From the cell containing the given text, extract its center point as (x, y) coordinate. 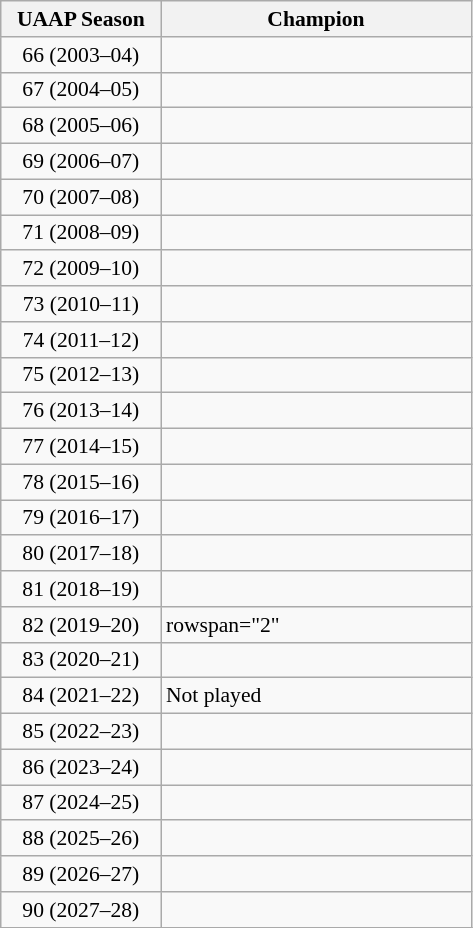
76 (2013–14) (81, 411)
UAAP Season (81, 19)
80 (2017–18) (81, 554)
68 (2005–06) (81, 126)
rowspan="2" (316, 625)
74 (2011–12) (81, 340)
78 (2015–16) (81, 482)
Not played (316, 696)
89 (2026–27) (81, 874)
77 (2014–15) (81, 447)
66 (2003–04) (81, 55)
84 (2021–22) (81, 696)
72 (2009–10) (81, 269)
85 (2022–23) (81, 732)
86 (2023–24) (81, 767)
90 (2027–28) (81, 910)
Champion (316, 19)
88 (2025–26) (81, 839)
87 (2024–25) (81, 803)
73 (2010–11) (81, 304)
71 (2008–09) (81, 233)
70 (2007–08) (81, 197)
81 (2018–19) (81, 589)
67 (2004–05) (81, 90)
69 (2006–07) (81, 162)
79 (2016–17) (81, 518)
82 (2019–20) (81, 625)
75 (2012–13) (81, 375)
83 (2020–21) (81, 660)
